Capture the cell that displays the provided text and extract its [x, y] central coordinate. 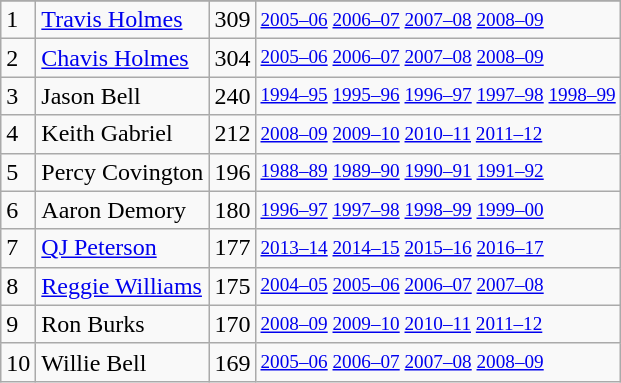
1988–89 1989–90 1990–91 1991–92 [438, 172]
10 [18, 362]
4 [18, 134]
9 [18, 324]
8 [18, 286]
1 [18, 20]
Aaron Demory [122, 210]
212 [232, 134]
196 [232, 172]
5 [18, 172]
2013–14 2014–15 2015–16 2016–17 [438, 248]
Keith Gabriel [122, 134]
2004–05 2005–06 2006–07 2007–08 [438, 286]
3 [18, 96]
Ron Burks [122, 324]
170 [232, 324]
Percy Covington [122, 172]
240 [232, 96]
Willie Bell [122, 362]
QJ Peterson [122, 248]
6 [18, 210]
Jason Bell [122, 96]
1996–97 1997–98 1998–99 1999–00 [438, 210]
175 [232, 286]
Travis Holmes [122, 20]
309 [232, 20]
Chavis Holmes [122, 58]
2 [18, 58]
180 [232, 210]
7 [18, 248]
1994–95 1995–96 1996–97 1997–98 1998–99 [438, 96]
Reggie Williams [122, 286]
169 [232, 362]
304 [232, 58]
177 [232, 248]
